Determine the (X, Y) coordinate at the center of the cell enclosing the given text.  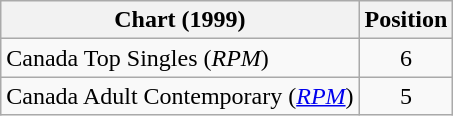
5 (406, 96)
6 (406, 58)
Canada Adult Contemporary (RPM) (180, 96)
Position (406, 20)
Chart (1999) (180, 20)
Canada Top Singles (RPM) (180, 58)
